Extract the (X, Y) coordinate from the center of the cell holding the provided text.  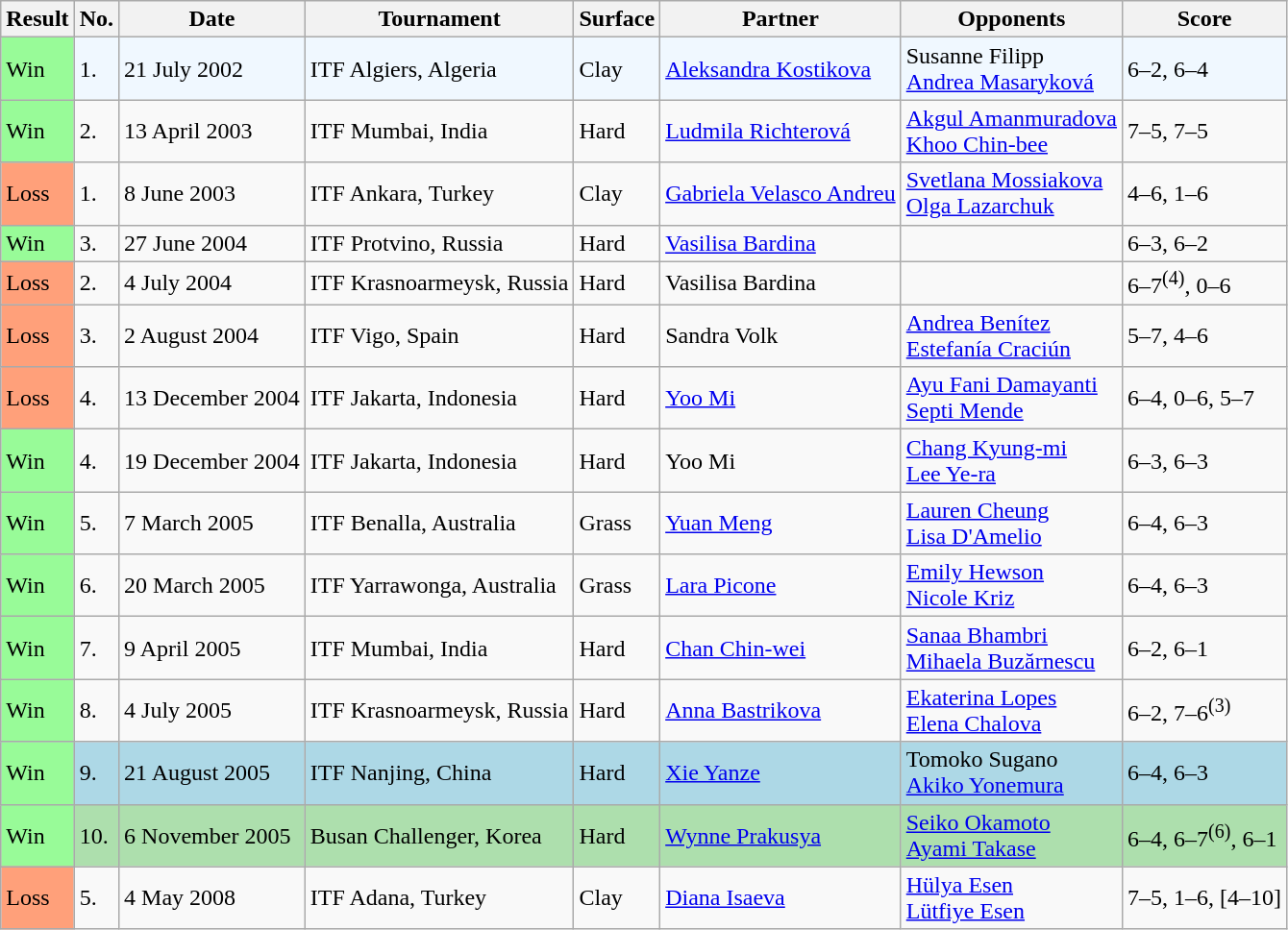
Chan Chin-wei (780, 648)
ITF Ankara, Turkey (439, 194)
13 April 2003 (212, 131)
6–4, 0–6, 5–7 (1205, 398)
ITF Yarrawonga, Australia (439, 586)
19 December 2004 (212, 461)
10. (96, 836)
Opponents (1011, 19)
21 August 2005 (212, 772)
ITF Adana, Turkey (439, 897)
21 July 2002 (212, 69)
Akgul Amanmuradova Khoo Chin-bee (1011, 131)
9 April 2005 (212, 648)
Hülya Esen Lütfiye Esen (1011, 897)
Susanne Filipp Andrea Masaryková (1011, 69)
Xie Yanze (780, 772)
Partner (780, 19)
Score (1205, 19)
8. (96, 711)
6–3, 6–3 (1205, 461)
Wynne Prakusya (780, 836)
13 December 2004 (212, 398)
Andrea Benítez Estefanía Craciún (1011, 336)
Lara Picone (780, 586)
2 August 2004 (212, 336)
Surface (617, 19)
Lauren Cheung Lisa D'Amelio (1011, 523)
6–2, 7–6(3) (1205, 711)
4 May 2008 (212, 897)
4–6, 1–6 (1205, 194)
8 June 2003 (212, 194)
ITF Protvino, Russia (439, 243)
Date (212, 19)
6–4, 6–7(6), 6–1 (1205, 836)
6 November 2005 (212, 836)
Tournament (439, 19)
6. (96, 586)
6–2, 6–4 (1205, 69)
6–7(4), 0–6 (1205, 282)
Gabriela Velasco Andreu (780, 194)
Aleksandra Kostikova (780, 69)
7–5, 7–5 (1205, 131)
ITF Nanjing, China (439, 772)
9. (96, 772)
Anna Bastrikova (780, 711)
Tomoko Sugano Akiko Yonemura (1011, 772)
Diana Isaeva (780, 897)
4 July 2004 (212, 282)
4 July 2005 (212, 711)
Chang Kyung-mi Lee Ye-ra (1011, 461)
7–5, 1–6, [4–10] (1205, 897)
5–7, 4–6 (1205, 336)
ITF Vigo, Spain (439, 336)
6–2, 6–1 (1205, 648)
No. (96, 19)
Svetlana Mossiakova Olga Lazarchuk (1011, 194)
Sanaa Bhambri Mihaela Buzărnescu (1011, 648)
7. (96, 648)
Ekaterina Lopes Elena Chalova (1011, 711)
Yuan Meng (780, 523)
Busan Challenger, Korea (439, 836)
ITF Algiers, Algeria (439, 69)
7 March 2005 (212, 523)
Emily Hewson Nicole Kriz (1011, 586)
ITF Benalla, Australia (439, 523)
20 March 2005 (212, 586)
6–3, 6–2 (1205, 243)
Ludmila Richterová (780, 131)
Result (37, 19)
Seiko Okamoto Ayami Takase (1011, 836)
Sandra Volk (780, 336)
27 June 2004 (212, 243)
Ayu Fani Damayanti Septi Mende (1011, 398)
